Scan for the cell matching the given text and deliver its (x, y) coordinate at center. 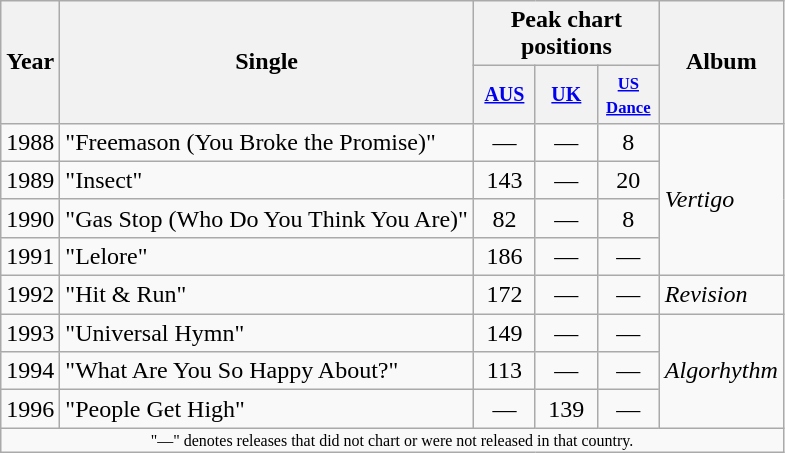
Single (267, 62)
"Gas Stop (Who Do You Think You Are)" (267, 218)
"Freemason (You Broke the Promise)" (267, 142)
Revision (721, 295)
1992 (30, 295)
UK (566, 94)
172 (504, 295)
139 (566, 409)
1994 (30, 371)
186 (504, 256)
"Universal Hymn" (267, 333)
Album (721, 62)
"People Get High" (267, 409)
"What Are You So Happy About?" (267, 371)
"—" denotes releases that did not chart or were not released in that country. (392, 440)
149 (504, 333)
1990 (30, 218)
Peak chart positions (566, 34)
143 (504, 180)
USDance (628, 94)
20 (628, 180)
1991 (30, 256)
82 (504, 218)
"Hit & Run" (267, 295)
1988 (30, 142)
AUS (504, 94)
"Lelore" (267, 256)
Year (30, 62)
113 (504, 371)
Vertigo (721, 199)
1989 (30, 180)
Algorhythm (721, 371)
1996 (30, 409)
"Insect" (267, 180)
1993 (30, 333)
